Detect which cell encompasses the target text, then output its (X, Y) center coordinate. 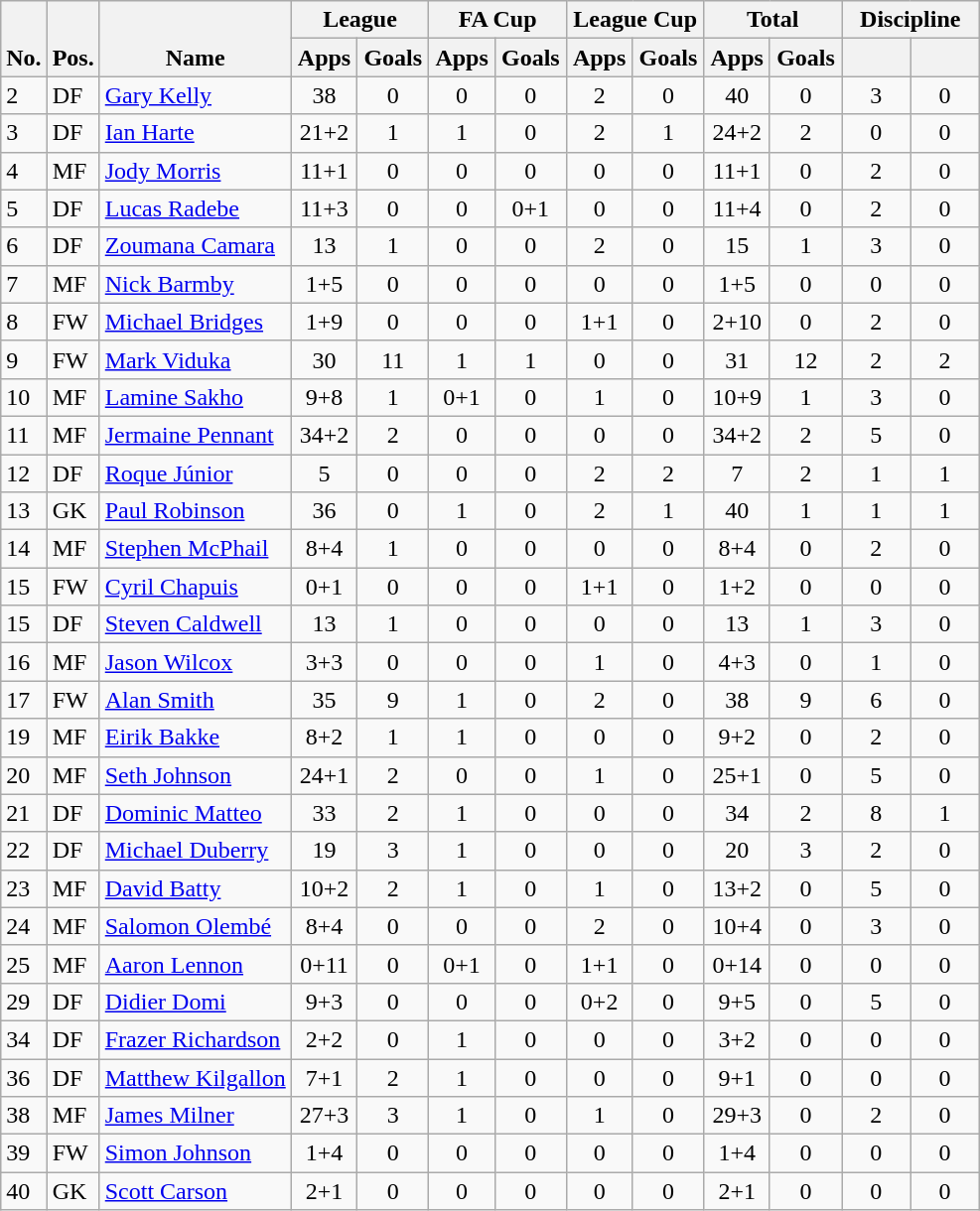
3+3 (324, 662)
22 (24, 851)
0+11 (324, 964)
Lamine Sakho (195, 397)
23 (24, 888)
27+3 (324, 1116)
30 (324, 359)
Zoumana Camara (195, 246)
Name (195, 39)
21+2 (324, 133)
10+2 (324, 888)
Discipline (911, 20)
9+5 (737, 1002)
Eirik Bakke (195, 738)
16 (24, 662)
Mark Viduka (195, 359)
25+1 (737, 775)
2+2 (324, 1039)
7+1 (324, 1077)
29 (24, 1002)
10+9 (737, 397)
Steven Caldwell (195, 624)
Frazer Richardson (195, 1039)
11+3 (324, 208)
13+2 (737, 888)
Ian Harte (195, 133)
4 (24, 171)
Roque Júnior (195, 473)
33 (324, 813)
Michael Duberry (195, 851)
10 (24, 397)
2+10 (737, 322)
0+14 (737, 964)
24+1 (324, 775)
Total (772, 20)
Gary Kelly (195, 95)
Seth Johnson (195, 775)
9+1 (737, 1077)
Stephen McPhail (195, 549)
Jermaine Pennant (195, 435)
Jody Morris (195, 171)
Alan Smith (195, 700)
35 (324, 700)
9+3 (324, 1002)
1+2 (737, 587)
League Cup (635, 20)
David Batty (195, 888)
Jason Wilcox (195, 662)
FA Cup (498, 20)
Paul Robinson (195, 511)
Michael Bridges (195, 322)
9+2 (737, 738)
0+2 (600, 1002)
11+4 (737, 208)
Aaron Lennon (195, 964)
League (359, 20)
Cyril Chapuis (195, 587)
Scott Carson (195, 1191)
Lucas Radebe (195, 208)
3+2 (737, 1039)
24+2 (737, 133)
No. (24, 39)
24 (24, 926)
31 (737, 359)
8+2 (324, 738)
Nick Barmby (195, 284)
James Milner (195, 1116)
1+9 (324, 322)
Didier Domi (195, 1002)
Salomon Olembé (195, 926)
Pos. (73, 39)
39 (24, 1153)
Dominic Matteo (195, 813)
29+3 (737, 1116)
4+3 (737, 662)
10+4 (737, 926)
17 (24, 700)
9+8 (324, 397)
21 (24, 813)
Simon Johnson (195, 1153)
Matthew Kilgallon (195, 1077)
14 (24, 549)
25 (24, 964)
